Find where the given text appears and provide that cell's center as (x, y) coordinate. 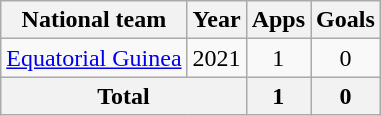
Apps (278, 20)
Year (216, 20)
National team (94, 20)
2021 (216, 58)
Goals (346, 20)
Equatorial Guinea (94, 58)
Total (124, 96)
